Find where the given text appears and provide that cell's center as [X, Y] coordinate. 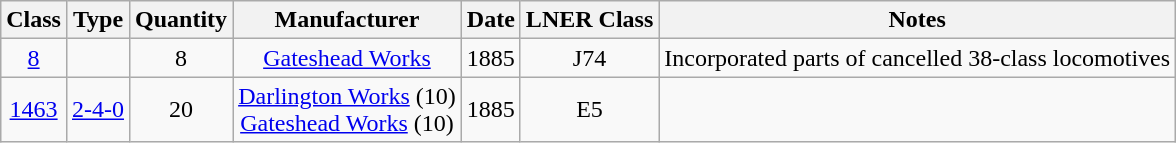
Incorporated parts of cancelled 38-class locomotives [918, 58]
1463 [34, 110]
Type [98, 20]
Notes [918, 20]
Darlington Works (10)Gateshead Works (10) [348, 110]
J74 [589, 58]
E5 [589, 110]
Class [34, 20]
Date [490, 20]
Quantity [182, 20]
20 [182, 110]
2-4-0 [98, 110]
Gateshead Works [348, 58]
Manufacturer [348, 20]
LNER Class [589, 20]
